Detect which cell encompasses the target text, then output its (x, y) center coordinate. 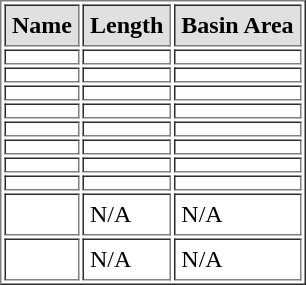
Length (126, 25)
Name (42, 25)
Basin Area (238, 25)
